Detect which cell encompasses the target text, then output its (x, y) center coordinate. 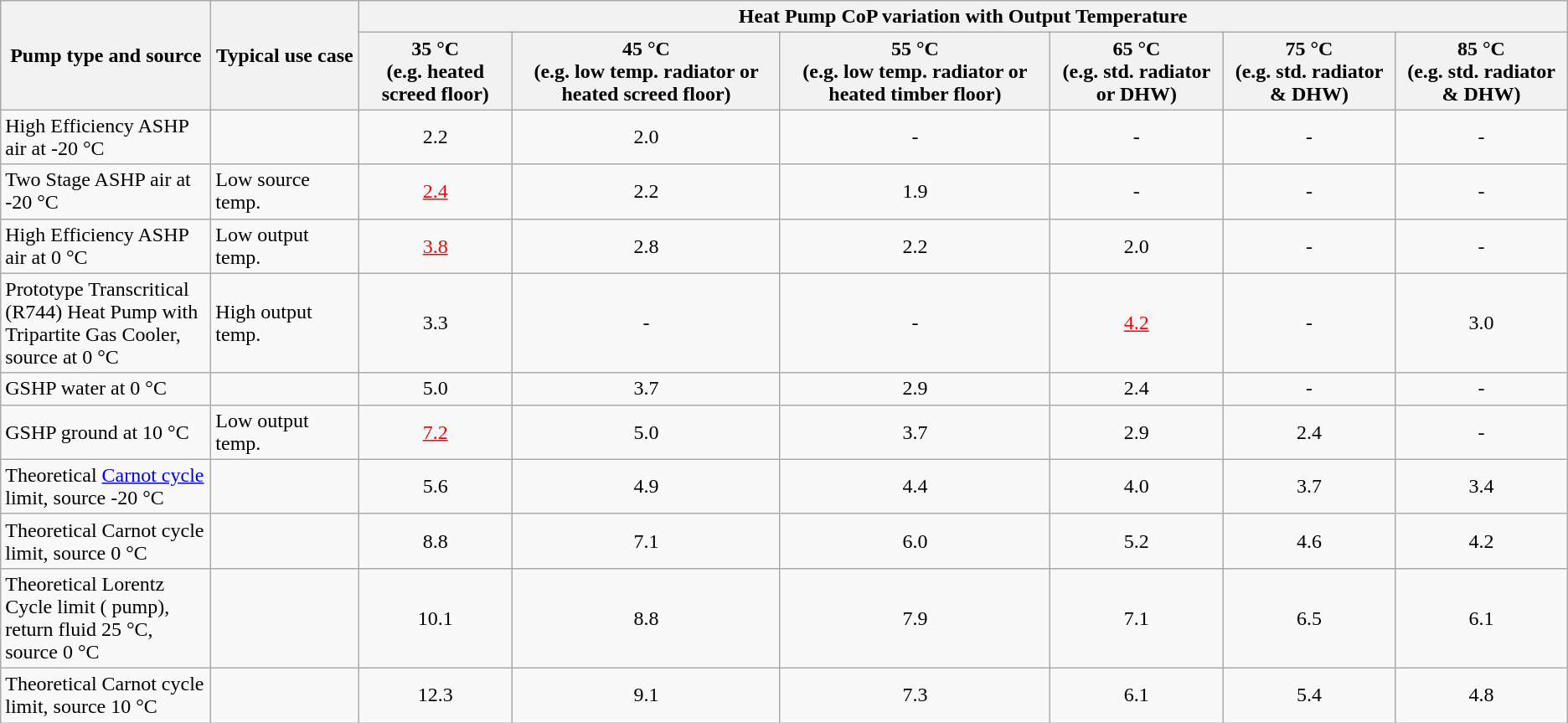
Theoretical Lorentz Cycle limit ( pump), return fluid 25 °C, source 0 °C (106, 618)
6.5 (1308, 618)
Typical use case (285, 55)
GSHP ground at 10 °C (106, 432)
45 °C(e.g. low temp. radiator or heated screed floor) (647, 71)
75 °C (e.g. std. radiator & DHW) (1308, 71)
4.0 (1136, 486)
2.8 (647, 246)
65 °C (e.g. std. radiator or DHW) (1136, 71)
Theoretical Carnot cycle limit, source 10 °C (106, 695)
4.9 (647, 486)
Theoretical Carnot cycle limit, source 0 °C (106, 541)
7.9 (915, 618)
85 °C (e.g. std. radiator & DHW) (1482, 71)
3.8 (436, 246)
10.1 (436, 618)
Pump type and source (106, 55)
55 °C(e.g. low temp. radiator or heated timber floor) (915, 71)
6.0 (915, 541)
1.9 (915, 191)
3.0 (1482, 323)
Theoretical Carnot cycle limit, source -20 °C (106, 486)
Prototype Transcritical (R744) Heat Pump with Tripartite Gas Cooler, source at 0 °C (106, 323)
High Efficiency ASHP air at -20 °C (106, 137)
35 °C(e.g. heated screed floor) (436, 71)
High Efficiency ASHP air at 0 °C (106, 246)
4.4 (915, 486)
4.6 (1308, 541)
GSHP water at 0 °C (106, 389)
7.3 (915, 695)
Low source temp. (285, 191)
Two Stage ASHP air at -20 °C (106, 191)
5.6 (436, 486)
Heat Pump CoP variation with Output Temperature (963, 17)
5.2 (1136, 541)
4.8 (1482, 695)
7.2 (436, 432)
3.3 (436, 323)
9.1 (647, 695)
3.4 (1482, 486)
High output temp. (285, 323)
12.3 (436, 695)
5.4 (1308, 695)
